Find where the given text appears and provide that cell's center as (x, y) coordinate. 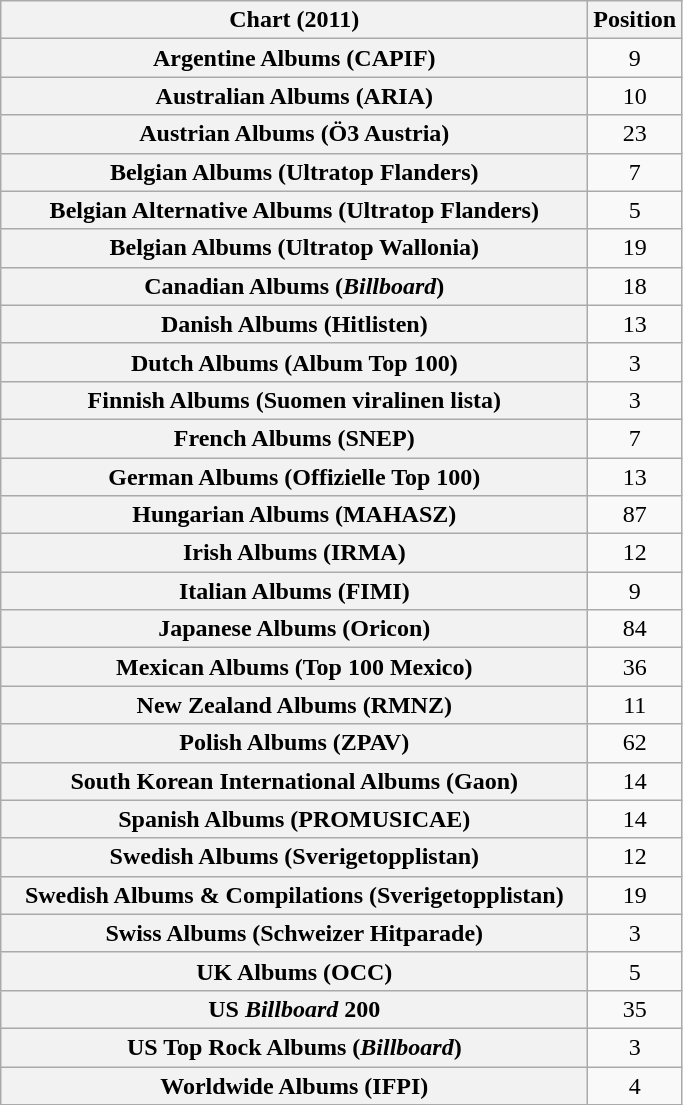
UK Albums (OCC) (294, 971)
Swiss Albums (Schweizer Hitparade) (294, 933)
Swedish Albums & Compilations (Sverigetopplistan) (294, 895)
87 (635, 515)
84 (635, 629)
Danish Albums (Hitlisten) (294, 324)
36 (635, 667)
French Albums (SNEP) (294, 438)
Worldwide Albums (IFPI) (294, 1085)
23 (635, 134)
New Zealand Albums (RMNZ) (294, 705)
35 (635, 1009)
Belgian Albums (Ultratop Flanders) (294, 172)
German Albums (Offizielle Top 100) (294, 477)
Italian Albums (FIMI) (294, 591)
10 (635, 96)
Position (635, 20)
Mexican Albums (Top 100 Mexico) (294, 667)
Spanish Albums (PROMUSICAE) (294, 819)
Irish Albums (IRMA) (294, 553)
Austrian Albums (Ö3 Austria) (294, 134)
Australian Albums (ARIA) (294, 96)
18 (635, 286)
Hungarian Albums (MAHASZ) (294, 515)
4 (635, 1085)
62 (635, 743)
Swedish Albums (Sverigetopplistan) (294, 857)
Dutch Albums (Album Top 100) (294, 362)
South Korean International Albums (Gaon) (294, 781)
11 (635, 705)
US Billboard 200 (294, 1009)
Argentine Albums (CAPIF) (294, 58)
Belgian Alternative Albums (Ultratop Flanders) (294, 210)
Chart (2011) (294, 20)
US Top Rock Albums (Billboard) (294, 1047)
Finnish Albums (Suomen viralinen lista) (294, 400)
Polish Albums (ZPAV) (294, 743)
Canadian Albums (Billboard) (294, 286)
Belgian Albums (Ultratop Wallonia) (294, 248)
Japanese Albums (Oricon) (294, 629)
